Identify which cell holds the provided text, then report its [x, y] central coordinate. 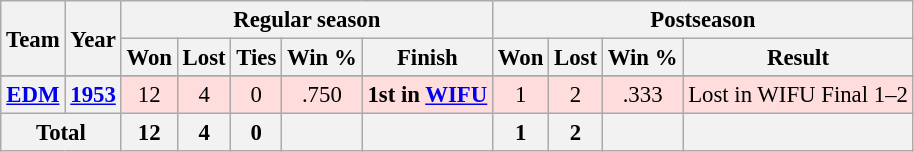
.750 [322, 95]
Finish [427, 58]
Total [61, 133]
EDM [33, 95]
1st in WIFU [427, 95]
Postseason [704, 20]
1953 [93, 95]
Regular season [306, 20]
Year [93, 38]
Result [798, 58]
Ties [256, 58]
Team [33, 38]
Lost in WIFU Final 1–2 [798, 95]
.333 [642, 95]
